Determine the (X, Y) coordinate at the center of the cell enclosing the given text.  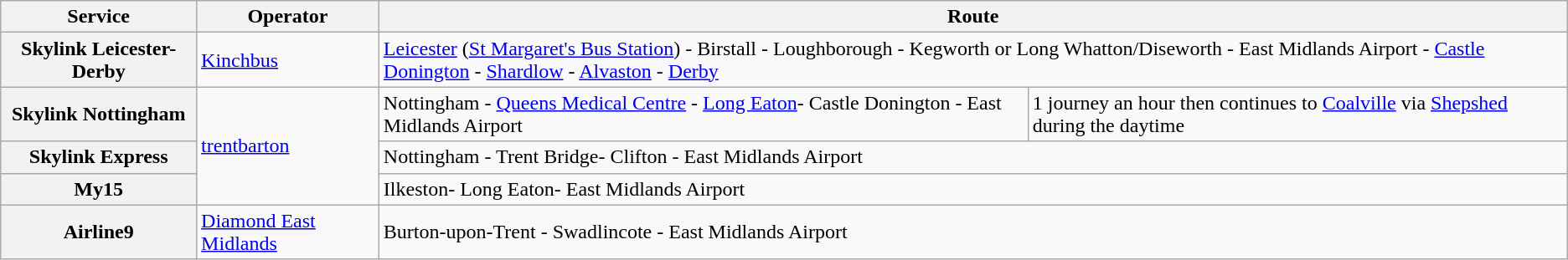
Route (973, 17)
Operator (288, 17)
My15 (99, 189)
Burton-upon-Trent - Swadlincote - East Midlands Airport (973, 232)
Skylink Express (99, 157)
Diamond East Midlands (288, 232)
Service (99, 17)
Kinchbus (288, 60)
Ilkeston- Long Eaton- East Midlands Airport (973, 189)
Nottingham - Queens Medical Centre - Long Eaton- Castle Donington - East Midlands Airport (704, 114)
Airline9 (99, 232)
Nottingham - Trent Bridge- Clifton - East Midlands Airport (973, 157)
1 journey an hour then continues to Coalville via Shepshed during the daytime (1297, 114)
Skylink Nottingham (99, 114)
Skylink Leicester-Derby (99, 60)
trentbarton (288, 145)
